Output the (X, Y) coordinate of the center of the cell containing the given text.  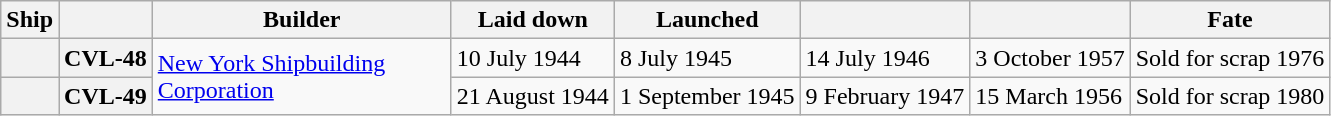
New York Shipbuilding Corporation (302, 77)
9 February 1947 (885, 96)
Sold for scrap 1976 (1230, 58)
14 July 1946 (885, 58)
Launched (707, 20)
1 September 1945 (707, 96)
Builder (302, 20)
Ship (30, 20)
Sold for scrap 1980 (1230, 96)
10 July 1944 (532, 58)
CVL-48 (106, 58)
Fate (1230, 20)
3 October 1957 (1050, 58)
15 March 1956 (1050, 96)
CVL-49 (106, 96)
Laid down (532, 20)
21 August 1944 (532, 96)
8 July 1945 (707, 58)
